Find where the given text appears and provide that cell's center as [x, y] coordinate. 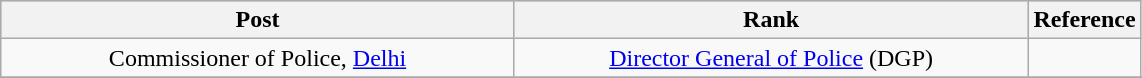
Commissioner of Police, Delhi [258, 58]
Rank [771, 20]
Reference [1084, 20]
Director General of Police (DGP) [771, 58]
Post [258, 20]
